Return [x, y] of the center of cell containing provided text 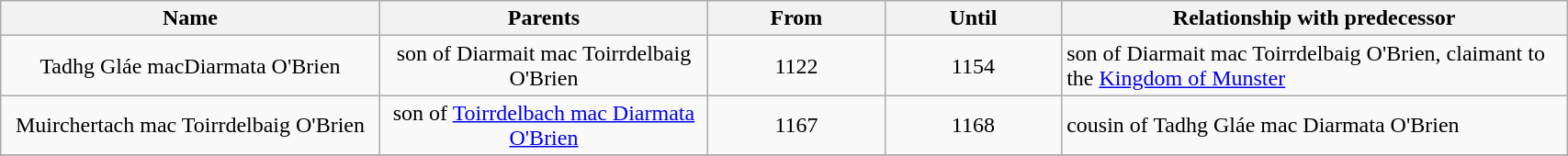
From [796, 18]
son of Toirrdelbach mac Diarmata O'Brien [544, 125]
1154 [973, 66]
son of Diarmait mac Toirrdelbaig O'Brien [544, 66]
1168 [973, 125]
Name [190, 18]
cousin of Tadhg Gláe mac Diarmata O'Brien [1314, 125]
Muirchertach mac Toirrdelbaig O'Brien [190, 125]
Relationship with predecessor [1314, 18]
1122 [796, 66]
son of Diarmait mac Toirrdelbaig O'Brien, claimant to the Kingdom of Munster [1314, 66]
1167 [796, 125]
Parents [544, 18]
Tadhg Gláe macDiarmata O'Brien [190, 66]
Until [973, 18]
